Locate the cell with the specified text and output its [x, y] center coordinate. 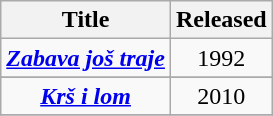
2010 [221, 96]
Krš i lom [86, 96]
Released [221, 20]
1992 [221, 58]
Title [86, 20]
Zabava još traje [86, 58]
